Provide the [x, y] coordinate of the cell's center where the given text is located.  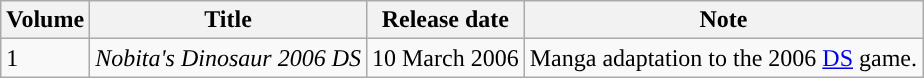
Volume [46, 20]
Note [723, 20]
Title [228, 20]
Manga adaptation to the 2006 DS game. [723, 58]
1 [46, 58]
Nobita's Dinosaur 2006 DS [228, 58]
10 March 2006 [445, 58]
Release date [445, 20]
